Locate the cell with the specified text and output its [x, y] center coordinate. 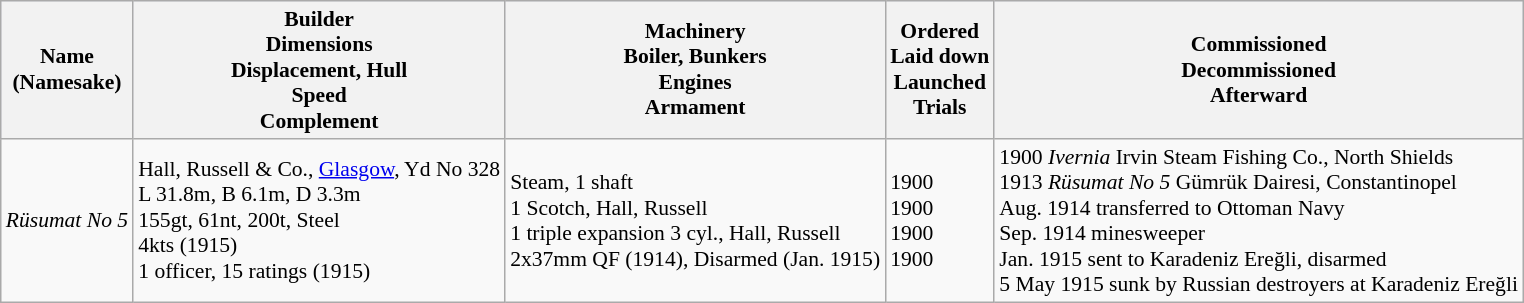
BuilderDimensionsDisplacement, HullSpeedComplement [319, 70]
1900190019001900 [940, 220]
MachineryBoiler, BunkersEnginesArmament [695, 70]
Hall, Russell & Co., Glasgow, Yd No 328L 31.8m, B 6.1m, D 3.3m155gt, 61nt, 200t, Steel4kts (1915)1 officer, 15 ratings (1915) [319, 220]
OrderedLaid downLaunchedTrials [940, 70]
Rüsumat No 5 [67, 220]
Steam, 1 shaft1 Scotch, Hall, Russell1 triple expansion 3 cyl., Hall, Russell2x37mm QF (1914), Disarmed (Jan. 1915) [695, 220]
CommissionedDecommissionedAfterward [1258, 70]
Name(Namesake) [67, 70]
